Find where the given text appears and provide that cell's center as (X, Y) coordinate. 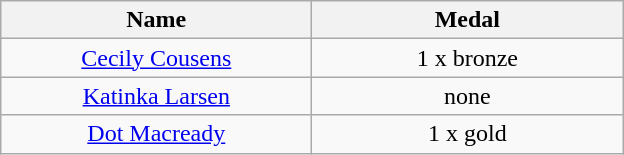
none (468, 96)
Katinka Larsen (156, 96)
1 x gold (468, 134)
Cecily Cousens (156, 58)
Name (156, 20)
1 x bronze (468, 58)
Dot Macready (156, 134)
Medal (468, 20)
